Extract the (x, y) coordinate from the center of the cell holding the provided text.  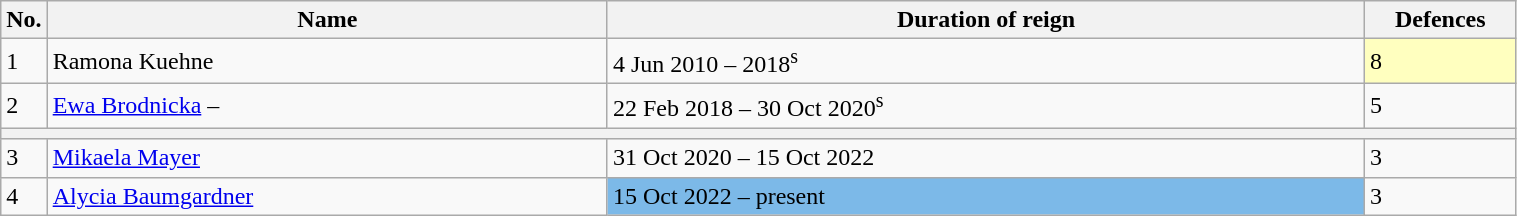
15 Oct 2022 – present (986, 196)
31 Oct 2020 – 15 Oct 2022 (986, 158)
No. (24, 20)
8 (1441, 62)
Alycia Baumgardner (327, 196)
Ramona Kuehne (327, 62)
4 (24, 196)
1 (24, 62)
Ewa Brodnicka – (327, 106)
22 Feb 2018 – 30 Oct 2020s (986, 106)
Mikaela Mayer (327, 158)
2 (24, 106)
Name (327, 20)
Defences (1441, 20)
4 Jun 2010 – 2018s (986, 62)
Duration of reign (986, 20)
5 (1441, 106)
